From the cell containing the given text, extract its center point as (X, Y) coordinate. 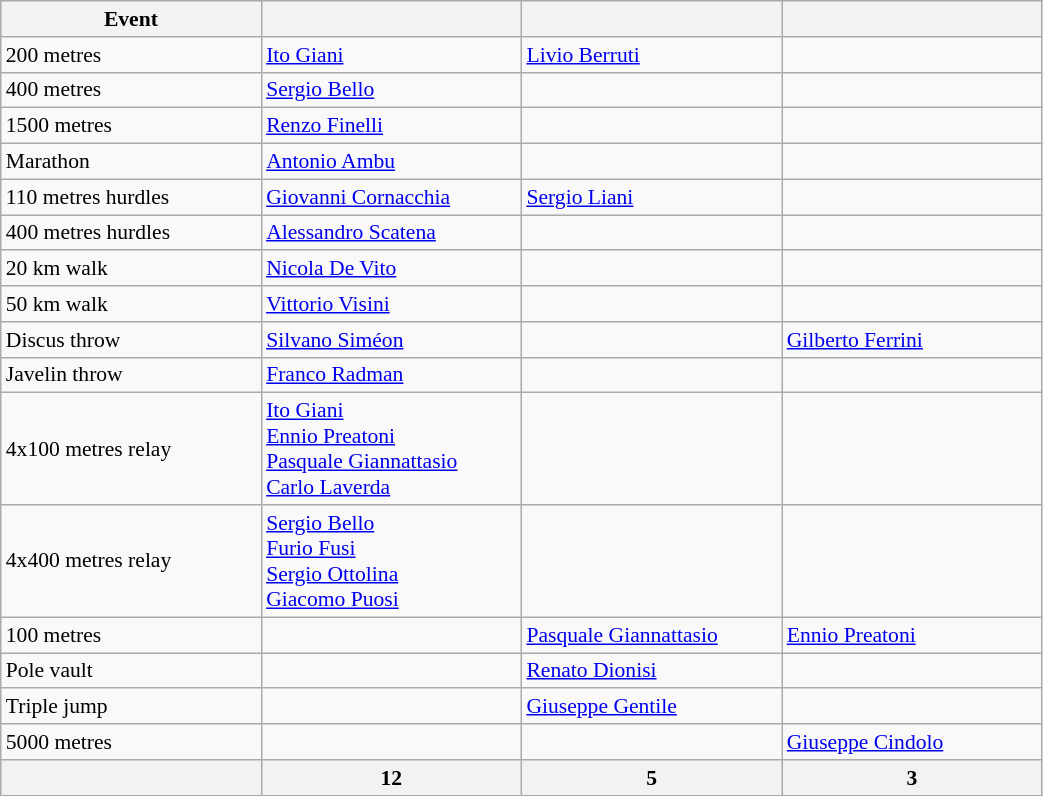
Nicola De Vito (391, 269)
Event (131, 19)
Gilberto Ferrini (912, 340)
Giovanni Cornacchia (391, 197)
Javelin throw (131, 375)
50 km walk (131, 304)
Triple jump (131, 707)
Franco Radman (391, 375)
Renato Dionisi (651, 671)
Ito Giani (391, 55)
Ito GianiEnnio PreatoniPasquale GiannattasioCarlo Laverda (391, 449)
4x100 metres relay (131, 449)
Discus throw (131, 340)
400 metres hurdles (131, 233)
20 km walk (131, 269)
Renzo Finelli (391, 126)
Alessandro Scatena (391, 233)
110 metres hurdles (131, 197)
5000 metres (131, 742)
Marathon (131, 162)
100 metres (131, 635)
Antonio Ambu (391, 162)
Vittorio Visini (391, 304)
Pasquale Giannattasio (651, 635)
400 metres (131, 90)
200 metres (131, 55)
Sergio BelloFurio FusiSergio OttolinaGiacomo Puosi (391, 561)
Giuseppe Gentile (651, 707)
3 (912, 778)
Giuseppe Cindolo (912, 742)
12 (391, 778)
Sergio Bello (391, 90)
Ennio Preatoni (912, 635)
Pole vault (131, 671)
1500 metres (131, 126)
Sergio Liani (651, 197)
Livio Berruti (651, 55)
4x400 metres relay (131, 561)
5 (651, 778)
Silvano Siméon (391, 340)
